Output the (X, Y) coordinate of the center of the cell containing the given text.  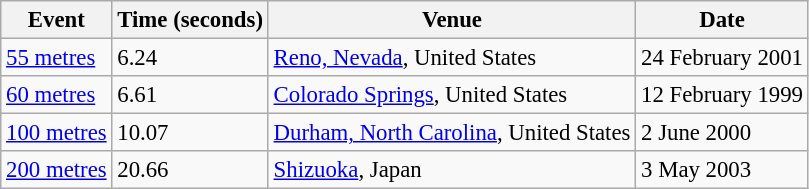
55 metres (56, 58)
60 metres (56, 95)
24 February 2001 (722, 58)
Venue (452, 20)
Reno, Nevada, United States (452, 58)
100 metres (56, 133)
Colorado Springs, United States (452, 95)
Durham, North Carolina, United States (452, 133)
2 June 2000 (722, 133)
Shizuoka, Japan (452, 170)
20.66 (190, 170)
Time (seconds) (190, 20)
Event (56, 20)
10.07 (190, 133)
6.24 (190, 58)
6.61 (190, 95)
Date (722, 20)
200 metres (56, 170)
12 February 1999 (722, 95)
3 May 2003 (722, 170)
